From the cell containing the given text, extract its center point as (X, Y) coordinate. 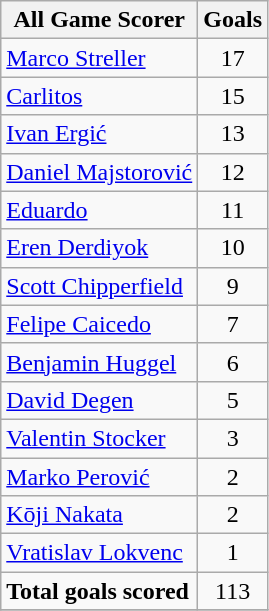
Valentin Stocker (100, 438)
Kōji Nakata (100, 515)
All Game Scorer (100, 20)
11 (233, 210)
Marco Streller (100, 58)
1 (233, 553)
13 (233, 134)
Carlitos (100, 96)
Benjamin Huggel (100, 362)
Ivan Ergić (100, 134)
Vratislav Lokvenc (100, 553)
12 (233, 172)
9 (233, 286)
10 (233, 248)
Daniel Majstorović (100, 172)
15 (233, 96)
5 (233, 400)
6 (233, 362)
Total goals scored (100, 591)
David Degen (100, 400)
Scott Chipperfield (100, 286)
Goals (233, 20)
Marko Perović (100, 477)
Felipe Caicedo (100, 324)
113 (233, 591)
Eren Derdiyok (100, 248)
3 (233, 438)
Eduardo (100, 210)
17 (233, 58)
7 (233, 324)
